Provide the [x, y] coordinate of the cell's center where the given text is located.  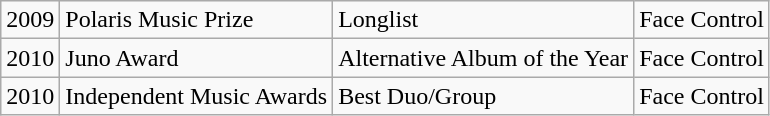
Alternative Album of the Year [484, 58]
Independent Music Awards [196, 96]
Polaris Music Prize [196, 20]
Best Duo/Group [484, 96]
2009 [30, 20]
Longlist [484, 20]
Juno Award [196, 58]
